Capture the cell that displays the provided text and extract its (x, y) central coordinate. 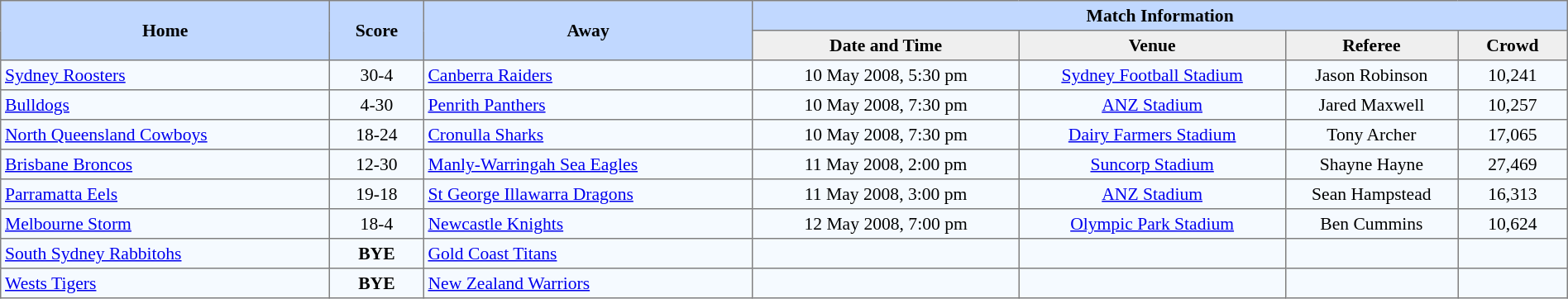
St George Illawarra Dragons (588, 194)
Suncorp Stadium (1152, 164)
30-4 (377, 75)
Canberra Raiders (588, 75)
Penrith Panthers (588, 105)
Sydney Roosters (165, 75)
Sean Hampstead (1371, 194)
Melbourne Storm (165, 224)
Bulldogs (165, 105)
New Zealand Warriors (588, 283)
12-30 (377, 164)
18-4 (377, 224)
10,241 (1513, 75)
Newcastle Knights (588, 224)
Dairy Farmers Stadium (1152, 135)
Sydney Football Stadium (1152, 75)
Crowd (1513, 45)
North Queensland Cowboys (165, 135)
11 May 2008, 3:00 pm (886, 194)
12 May 2008, 7:00 pm (886, 224)
16,313 (1513, 194)
Score (377, 31)
17,065 (1513, 135)
Brisbane Broncos (165, 164)
Venue (1152, 45)
Wests Tigers (165, 283)
Jared Maxwell (1371, 105)
10,624 (1513, 224)
Parramatta Eels (165, 194)
Jason Robinson (1371, 75)
Away (588, 31)
Date and Time (886, 45)
Ben Cummins (1371, 224)
Tony Archer (1371, 135)
Home (165, 31)
Referee (1371, 45)
Gold Coast Titans (588, 254)
Match Information (1159, 16)
10,257 (1513, 105)
11 May 2008, 2:00 pm (886, 164)
Shayne Hayne (1371, 164)
Manly-Warringah Sea Eagles (588, 164)
Cronulla Sharks (588, 135)
10 May 2008, 5:30 pm (886, 75)
19-18 (377, 194)
South Sydney Rabbitohs (165, 254)
27,469 (1513, 164)
Olympic Park Stadium (1152, 224)
18-24 (377, 135)
4-30 (377, 105)
